Extract the (x, y) coordinate from the center of the cell holding the provided text.  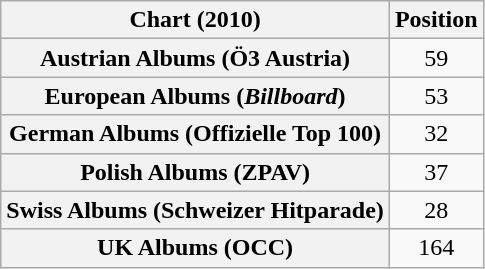
59 (436, 58)
53 (436, 96)
Swiss Albums (Schweizer Hitparade) (196, 210)
Position (436, 20)
Chart (2010) (196, 20)
European Albums (Billboard) (196, 96)
28 (436, 210)
Polish Albums (ZPAV) (196, 172)
UK Albums (OCC) (196, 248)
German Albums (Offizielle Top 100) (196, 134)
32 (436, 134)
Austrian Albums (Ö3 Austria) (196, 58)
37 (436, 172)
164 (436, 248)
